From the cell containing the given text, extract its center point as [x, y] coordinate. 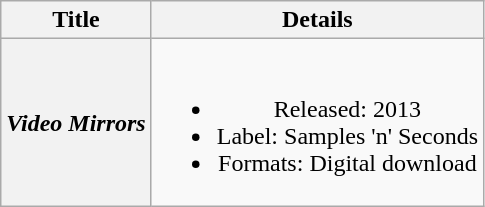
Video Mirrors [76, 122]
Released: 2013Label: Samples 'n' SecondsFormats: Digital download [317, 122]
Details [317, 20]
Title [76, 20]
